Pinpoint the cell where the given text exists, returning its (X, Y) midpoint coordinate. 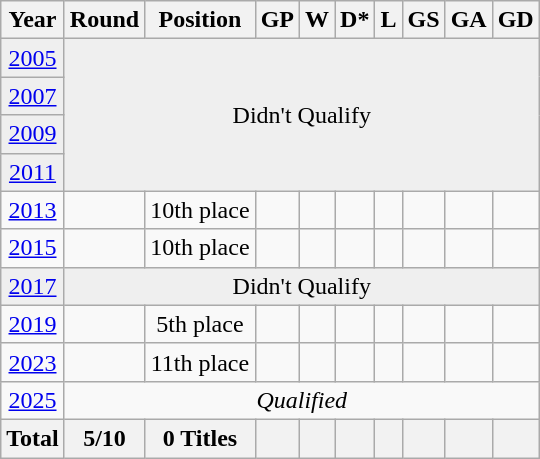
D* (355, 20)
2007 (33, 96)
Total (33, 438)
2005 (33, 58)
2019 (33, 324)
Qualified (302, 400)
2013 (33, 210)
2023 (33, 362)
5th place (200, 324)
L (388, 20)
GP (277, 20)
2025 (33, 400)
GD (516, 20)
11th place (200, 362)
GS (424, 20)
Position (200, 20)
2015 (33, 248)
Round (104, 20)
5/10 (104, 438)
2011 (33, 172)
2017 (33, 286)
2009 (33, 134)
Year (33, 20)
W (316, 20)
0 Titles (200, 438)
GA (468, 20)
